Scan for the cell matching the given text and deliver its [x, y] coordinate at center. 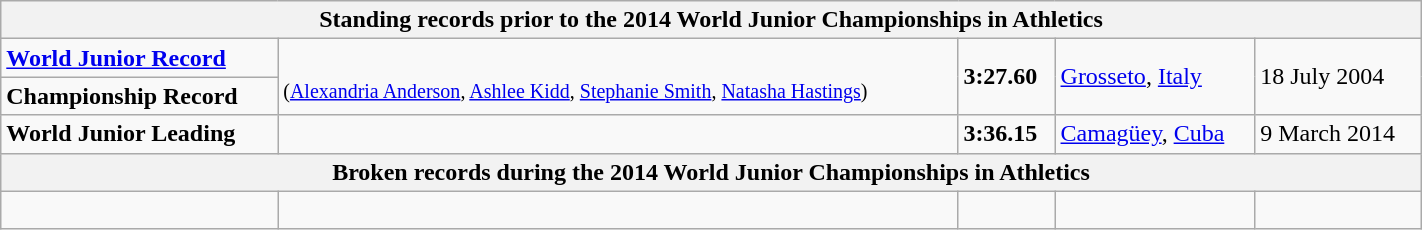
Championship Record [140, 96]
Broken records during the 2014 World Junior Championships in Athletics [711, 172]
Grosseto, Italy [1155, 77]
(Alexandria Anderson, Ashlee Kidd, Stephanie Smith, Natasha Hastings) [618, 77]
Standing records prior to the 2014 World Junior Championships in Athletics [711, 20]
World Junior Leading [140, 134]
9 March 2014 [1338, 134]
World Junior Record [140, 58]
18 July 2004 [1338, 77]
Camagüey, Cuba [1155, 134]
3:36.15 [1006, 134]
3:27.60 [1006, 77]
